Extract the (x, y) coordinate from the center of the cell holding the provided text.  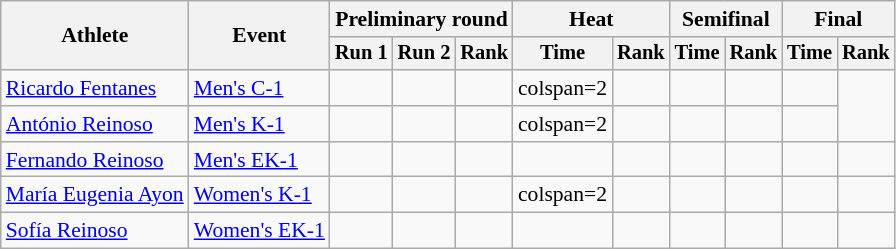
Athlete (95, 36)
Women's K-1 (260, 195)
Women's EK-1 (260, 231)
Run 1 (362, 54)
Men's EK-1 (260, 160)
Event (260, 36)
Fernando Reinoso (95, 160)
Ricardo Fentanes (95, 88)
Final (838, 19)
Semifinal (726, 19)
António Reinoso (95, 124)
Men's C-1 (260, 88)
Sofía Reinoso (95, 231)
Run 2 (424, 54)
María Eugenia Ayon (95, 195)
Heat (592, 19)
Preliminary round (422, 19)
Men's K-1 (260, 124)
